Extract the [X, Y] coordinate from the center of the cell holding the provided text.  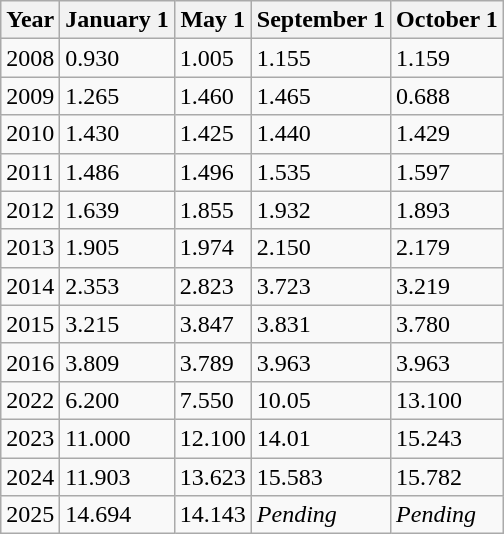
1.486 [117, 172]
2016 [30, 362]
3.219 [448, 286]
2013 [30, 248]
2022 [30, 400]
14.01 [320, 438]
2.150 [320, 248]
1.597 [448, 172]
1.855 [212, 210]
2.353 [117, 286]
January 1 [117, 20]
14.694 [117, 515]
1.639 [117, 210]
0.688 [448, 96]
12.100 [212, 438]
0.930 [117, 58]
15.782 [448, 477]
1.465 [320, 96]
3.780 [448, 324]
Year [30, 20]
3.789 [212, 362]
15.243 [448, 438]
1.425 [212, 134]
2.823 [212, 286]
3.831 [320, 324]
1.265 [117, 96]
2011 [30, 172]
3.809 [117, 362]
1.535 [320, 172]
3.847 [212, 324]
2024 [30, 477]
2009 [30, 96]
2010 [30, 134]
1.460 [212, 96]
13.100 [448, 400]
2008 [30, 58]
May 1 [212, 20]
13.623 [212, 477]
11.000 [117, 438]
1.496 [212, 172]
6.200 [117, 400]
15.583 [320, 477]
October 1 [448, 20]
1.932 [320, 210]
1.905 [117, 248]
2025 [30, 515]
2023 [30, 438]
2015 [30, 324]
2012 [30, 210]
1.893 [448, 210]
7.550 [212, 400]
10.05 [320, 400]
2014 [30, 286]
1.974 [212, 248]
2.179 [448, 248]
1.155 [320, 58]
3.723 [320, 286]
September 1 [320, 20]
14.143 [212, 515]
3.215 [117, 324]
1.440 [320, 134]
1.005 [212, 58]
11.903 [117, 477]
1.429 [448, 134]
1.430 [117, 134]
1.159 [448, 58]
